Capture the cell that displays the provided text and extract its (X, Y) central coordinate. 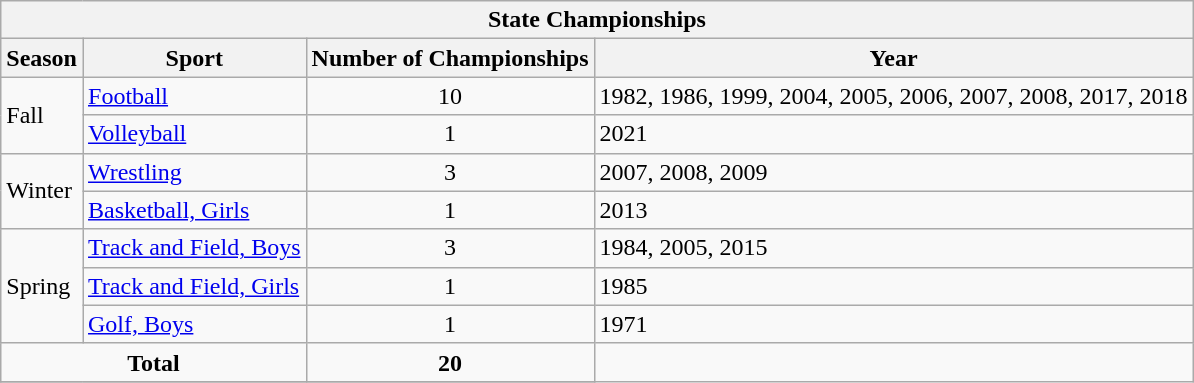
Year (894, 58)
Sport (194, 58)
2021 (894, 134)
1984, 2005, 2015 (894, 248)
Golf, Boys (194, 324)
Total (154, 362)
2007, 2008, 2009 (894, 172)
2013 (894, 210)
Basketball, Girls (194, 210)
Wrestling (194, 172)
1982, 1986, 1999, 2004, 2005, 2006, 2007, 2008, 2017, 2018 (894, 96)
Number of Championships (450, 58)
Season (42, 58)
Track and Field, Girls (194, 286)
1971 (894, 324)
State Championships (597, 20)
Volleyball (194, 134)
1985 (894, 286)
Spring (42, 286)
Track and Field, Boys (194, 248)
20 (450, 362)
Football (194, 96)
Fall (42, 115)
Winter (42, 191)
10 (450, 96)
